Return [X, Y] of the center of cell containing provided text 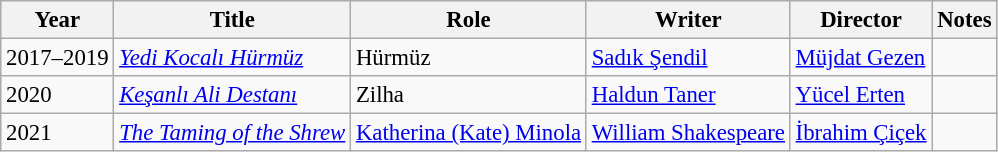
Hürmüz [469, 58]
Yedi Kocalı Hürmüz [232, 58]
Zilha [469, 95]
Sadık Şendil [688, 58]
William Shakespeare [688, 133]
2017–2019 [58, 58]
Müjdat Gezen [861, 58]
Keşanlı Ali Destanı [232, 95]
Yücel Erten [861, 95]
Writer [688, 20]
Director [861, 20]
Katherina (Kate) Minola [469, 133]
İbrahim Çiçek [861, 133]
2020 [58, 95]
Title [232, 20]
Role [469, 20]
Notes [964, 20]
Year [58, 20]
The Taming of the Shrew [232, 133]
Haldun Taner [688, 95]
2021 [58, 133]
